Find where the given text appears and provide that cell's center as (X, Y) coordinate. 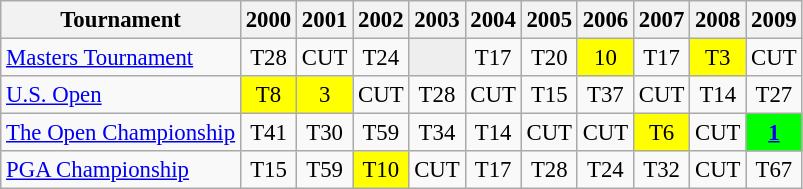
The Open Championship (121, 133)
2003 (437, 20)
2002 (381, 20)
T6 (661, 133)
2008 (718, 20)
2007 (661, 20)
T32 (661, 170)
T67 (774, 170)
T34 (437, 133)
U.S. Open (121, 95)
2001 (325, 20)
10 (605, 58)
2000 (268, 20)
2006 (605, 20)
T41 (268, 133)
1 (774, 133)
Masters Tournament (121, 58)
T27 (774, 95)
T20 (549, 58)
T8 (268, 95)
T10 (381, 170)
T3 (718, 58)
PGA Championship (121, 170)
2009 (774, 20)
T37 (605, 95)
2005 (549, 20)
T30 (325, 133)
2004 (493, 20)
Tournament (121, 20)
3 (325, 95)
